Pinpoint the cell where the given text exists, returning its [x, y] midpoint coordinate. 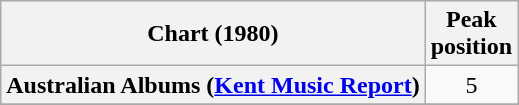
Chart (1980) [213, 34]
5 [471, 85]
Peakposition [471, 34]
Australian Albums (Kent Music Report) [213, 85]
